Return [X, Y] of the center of cell containing provided text 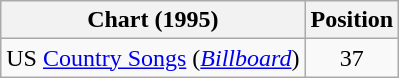
37 [352, 58]
US Country Songs (Billboard) [153, 58]
Chart (1995) [153, 20]
Position [352, 20]
